Return [X, Y] of the center of cell containing provided text 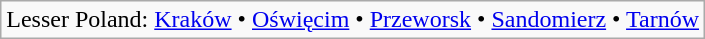
Lesser Poland: Kraków • Oświęcim • Przeworsk • Sandomierz • Tarnów [353, 20]
